Output the (x, y) coordinate of the center of the cell containing the given text.  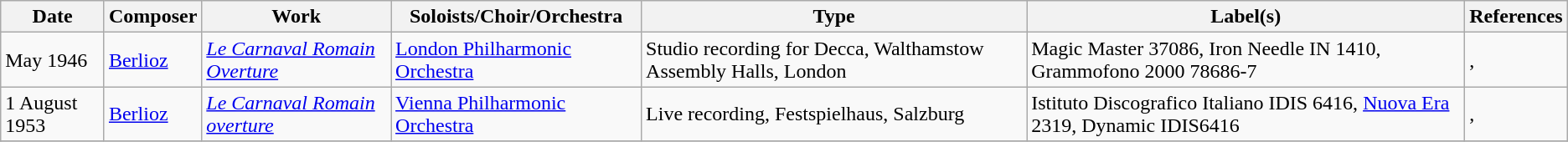
Studio recording for Decca, Walthamstow Assembly Halls, London (834, 60)
References (1516, 17)
Le Carnaval Romain Overture (297, 60)
Soloists/Choir/Orchestra (516, 17)
Work (297, 17)
Date (53, 17)
Istituto Discografico Italiano IDIS 6416, Nuova Era 2319, Dynamic IDIS6416 (1246, 114)
Vienna Philharmonic Orchestra (516, 114)
Live recording, Festspielhaus, Salzburg (834, 114)
London Philharmonic Orchestra (516, 60)
Label(s) (1246, 17)
Magic Master 37086, Iron Needle IN 1410, Grammofono 2000 78686-7 (1246, 60)
Type (834, 17)
May 1946 (53, 60)
Composer (152, 17)
Le Carnaval Romain overture (297, 114)
1 August 1953 (53, 114)
